Search for the cell housing the specified text and yield its (X, Y) center coordinate. 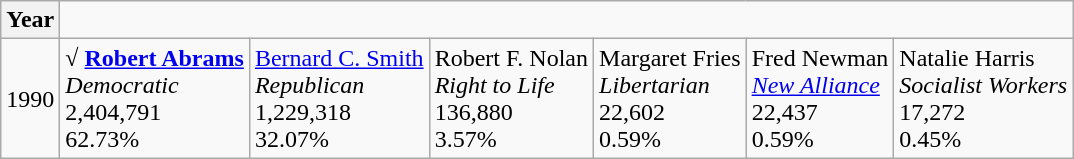
1990 (30, 98)
Bernard C. SmithRepublican1,229,31832.07% (339, 98)
Margaret FriesLibertarian22,6020.59% (670, 98)
√ Robert AbramsDemocratic2,404,79162.73% (155, 98)
Natalie HarrisSocialist Workers17,2720.45% (984, 98)
Robert F. NolanRight to Life136,8803.57% (511, 98)
Year (30, 20)
Fred NewmanNew Alliance22,4370.59% (820, 98)
